Scan for the cell matching the given text and deliver its (x, y) coordinate at center. 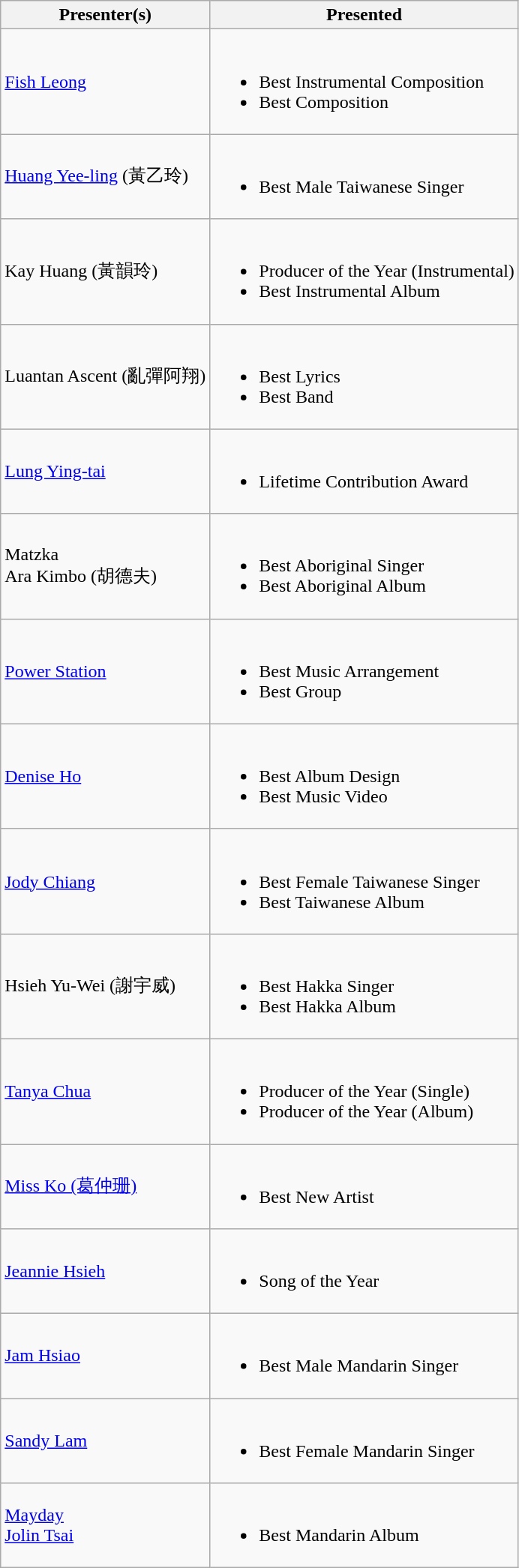
Best LyricsBest Band (364, 376)
Best Female Taiwanese SingerBest Taiwanese Album (364, 881)
Jam Hsiao (105, 1356)
Kay Huang (黃韻玲) (105, 271)
MatzkaAra Kimbo (胡德夫) (105, 566)
Lifetime Contribution Award (364, 471)
Best Hakka SingerBest Hakka Album (364, 986)
Luantan Ascent (亂彈阿翔) (105, 376)
Best New Artist (364, 1186)
Best Male Mandarin Singer (364, 1356)
Presenter(s) (105, 15)
Denise Ho (105, 776)
Best Male Taiwanese Singer (364, 177)
Presented (364, 15)
Power Station (105, 671)
Best Album DesignBest Music Video (364, 776)
Lung Ying-tai (105, 471)
Fish Leong (105, 82)
MaydayJolin Tsai (105, 1525)
Producer of the Year (Instrumental)Best Instrumental Album (364, 271)
Best Mandarin Album (364, 1525)
Best Music ArrangementBest Group (364, 671)
Sandy Lam (105, 1441)
Best Instrumental CompositionBest Composition (364, 82)
Jeannie Hsieh (105, 1272)
Jody Chiang (105, 881)
Tanya Chua (105, 1091)
Best Aboriginal SingerBest Aboriginal Album (364, 566)
Producer of the Year (Single)Producer of the Year (Album) (364, 1091)
Best Female Mandarin Singer (364, 1441)
Hsieh Yu-Wei (謝宇威) (105, 986)
Huang Yee-ling (黃乙玲) (105, 177)
Song of the Year (364, 1272)
Miss Ko (葛仲珊) (105, 1186)
